From the cell containing the given text, extract its center point as (x, y) coordinate. 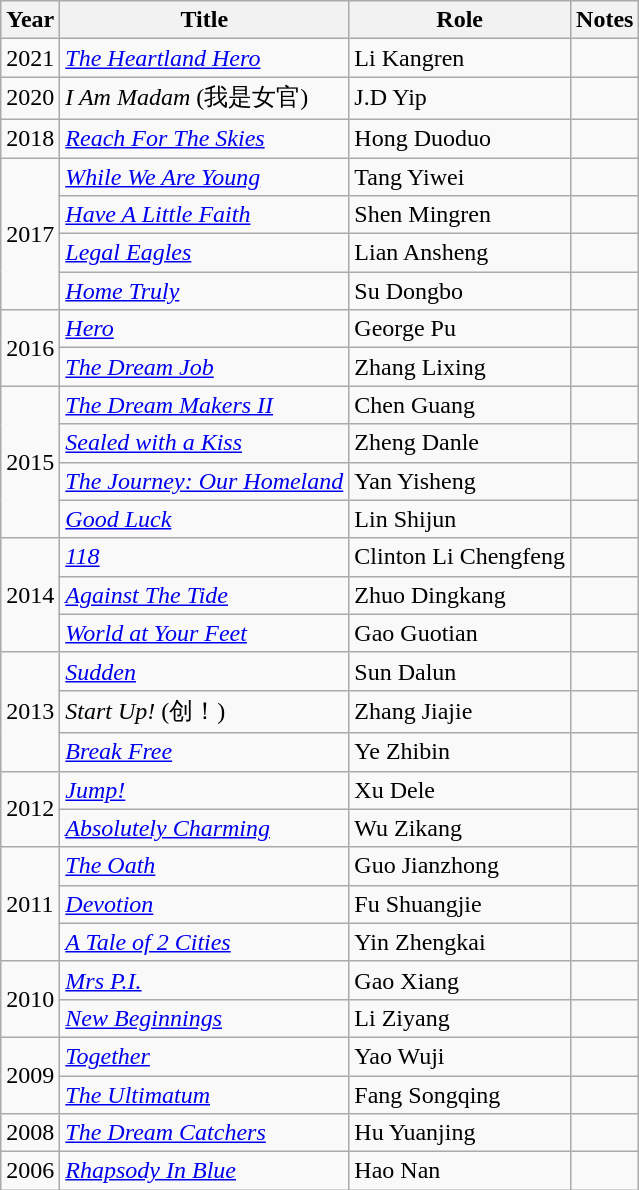
Against The Tide (204, 595)
Xu Dele (460, 790)
2021 (30, 58)
Gao Xiang (460, 980)
George Pu (460, 329)
Together (204, 1056)
Reach For The Skies (204, 138)
2016 (30, 348)
Year (30, 20)
J.D Yip (460, 98)
Jump! (204, 790)
Lin Shijun (460, 519)
Have A Little Faith (204, 215)
118 (204, 557)
The Ultimatum (204, 1095)
The Oath (204, 866)
Guo Jianzhong (460, 866)
Rhapsody In Blue (204, 1171)
2011 (30, 904)
Hero (204, 329)
2006 (30, 1171)
2018 (30, 138)
Yao Wuji (460, 1056)
Hao Nan (460, 1171)
2020 (30, 98)
Gao Guotian (460, 633)
Legal Eagles (204, 253)
The Dream Catchers (204, 1133)
New Beginnings (204, 1018)
Notes (605, 20)
Li Ziyang (460, 1018)
2017 (30, 234)
A Tale of 2 Cities (204, 942)
Start Up! (创！) (204, 712)
Absolutely Charming (204, 828)
Shen Mingren (460, 215)
2009 (30, 1075)
Tang Yiwei (460, 177)
Home Truly (204, 291)
Zhang Lixing (460, 367)
Devotion (204, 904)
The Heartland Hero (204, 58)
Yan Yisheng (460, 481)
2014 (30, 595)
Title (204, 20)
2010 (30, 999)
Zhuo Dingkang (460, 595)
Role (460, 20)
World at Your Feet (204, 633)
The Journey: Our Homeland (204, 481)
2012 (30, 809)
Good Luck (204, 519)
The Dream Makers II (204, 405)
Hu Yuanjing (460, 1133)
Li Kangren (460, 58)
Sealed with a Kiss (204, 443)
2013 (30, 712)
I Am Madam (我是女官) (204, 98)
Wu Zikang (460, 828)
Sun Dalun (460, 671)
2015 (30, 462)
2008 (30, 1133)
Zheng Danle (460, 443)
Zhang Jiajie (460, 712)
Clinton Li Chengfeng (460, 557)
Su Dongbo (460, 291)
Break Free (204, 752)
Fang Songqing (460, 1095)
While We Are Young (204, 177)
Chen Guang (460, 405)
Lian Ansheng (460, 253)
Sudden (204, 671)
Hong Duoduo (460, 138)
Yin Zhengkai (460, 942)
Mrs P.I. (204, 980)
Fu Shuangjie (460, 904)
The Dream Job (204, 367)
Ye Zhibin (460, 752)
